Provide the [x, y] coordinate of the cell's center where the given text is located.  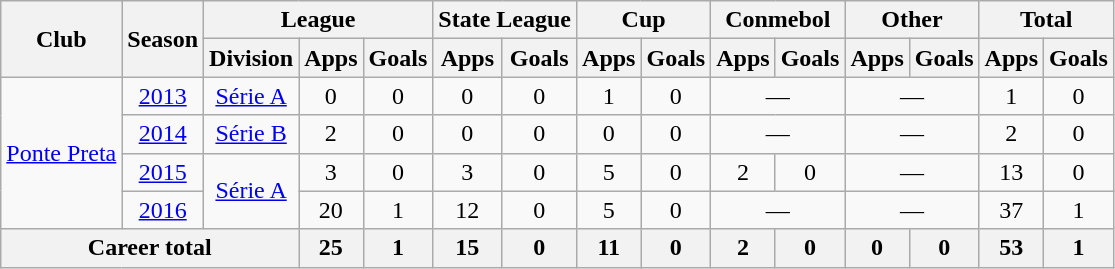
League [318, 20]
37 [1011, 210]
Série B [252, 134]
53 [1011, 248]
Division [252, 58]
2013 [163, 96]
2016 [163, 210]
2014 [163, 134]
Cup [644, 20]
Season [163, 39]
State League [505, 20]
Club [62, 39]
Ponte Preta [62, 153]
25 [331, 248]
15 [468, 248]
Conmebol [778, 20]
12 [468, 210]
Total [1046, 20]
13 [1011, 172]
11 [609, 248]
20 [331, 210]
Other [912, 20]
Career total [150, 248]
2015 [163, 172]
